Provide the [x, y] coordinate of the cell's center where the given text is located.  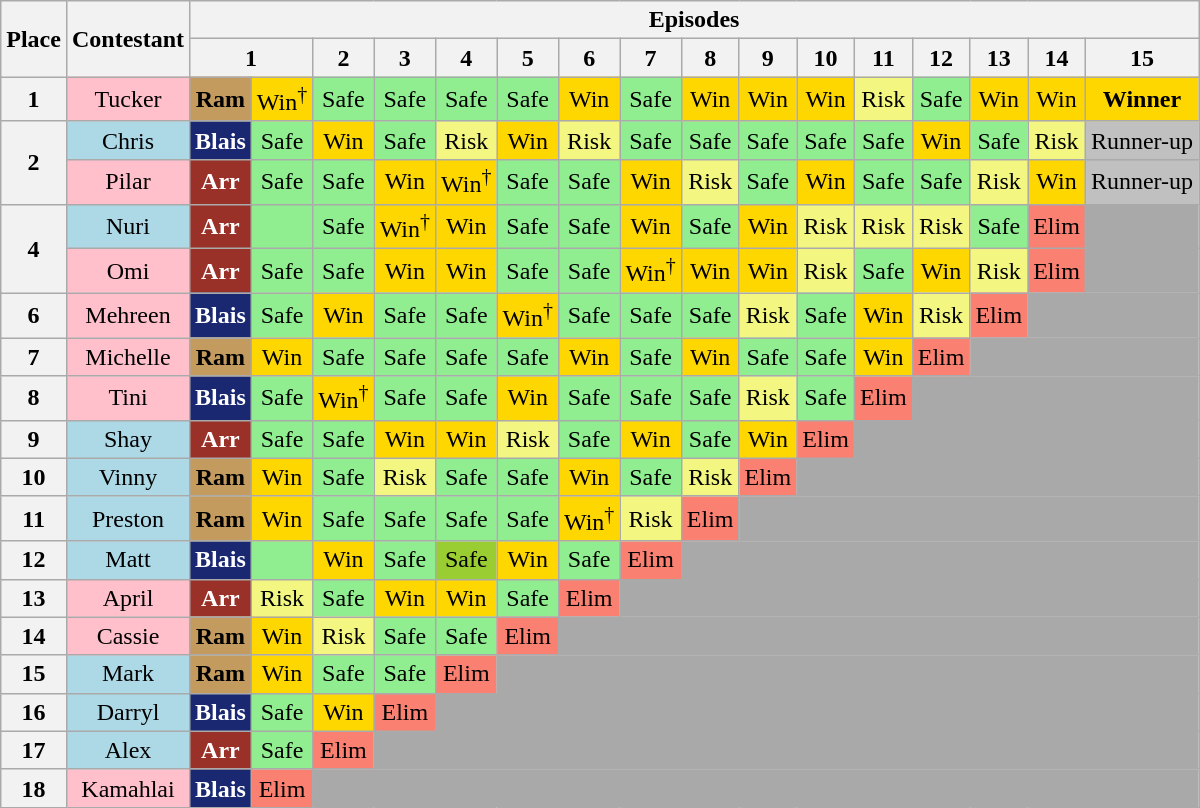
Mark [128, 674]
Preston [128, 518]
17 [34, 750]
Omi [128, 272]
16 [34, 712]
3 [404, 58]
Episodes [694, 20]
Matt [128, 560]
Darryl [128, 712]
April [128, 598]
Mehreen [128, 316]
5 [528, 58]
Nuri [128, 226]
Kamahlai [128, 788]
Tucker [128, 100]
Alex [128, 750]
Michelle [128, 357]
Cassie [128, 636]
Chris [128, 140]
Pilar [128, 182]
Vinny [128, 477]
Winner [1142, 100]
Shay [128, 439]
Tini [128, 398]
18 [34, 788]
Place [34, 39]
Contestant [128, 39]
